Search for the cell housing the specified text and yield its (X, Y) center coordinate. 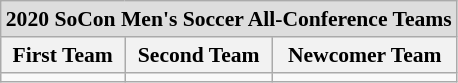
2020 SoCon Men's Soccer All-Conference Teams (229, 19)
Second Team (199, 55)
First Team (63, 55)
Newcomer Team (365, 55)
